Find where the given text appears and provide that cell's center as (X, Y) coordinate. 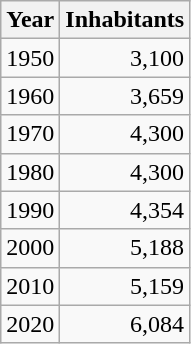
2010 (30, 286)
1970 (30, 134)
5,159 (125, 286)
1980 (30, 172)
3,659 (125, 96)
4,354 (125, 210)
1960 (30, 96)
3,100 (125, 58)
1950 (30, 58)
Inhabitants (125, 20)
6,084 (125, 324)
2000 (30, 248)
2020 (30, 324)
1990 (30, 210)
5,188 (125, 248)
Year (30, 20)
